Output the [x, y] coordinate of the center of the cell containing the given text.  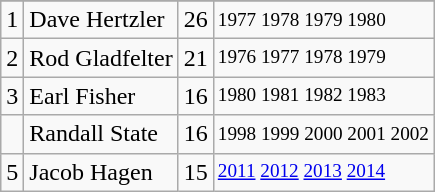
15 [196, 172]
1980 1981 1982 1983 [323, 96]
Jacob Hagen [101, 172]
Earl Fisher [101, 96]
2 [12, 58]
1 [12, 20]
3 [12, 96]
Randall State [101, 134]
21 [196, 58]
5 [12, 172]
1976 1977 1978 1979 [323, 58]
1998 1999 2000 2001 2002 [323, 134]
Dave Hertzler [101, 20]
1977 1978 1979 1980 [323, 20]
26 [196, 20]
Rod Gladfelter [101, 58]
2011 2012 2013 2014 [323, 172]
